Return the [x, y] coordinate for the center point of the cell that contains the specified text.  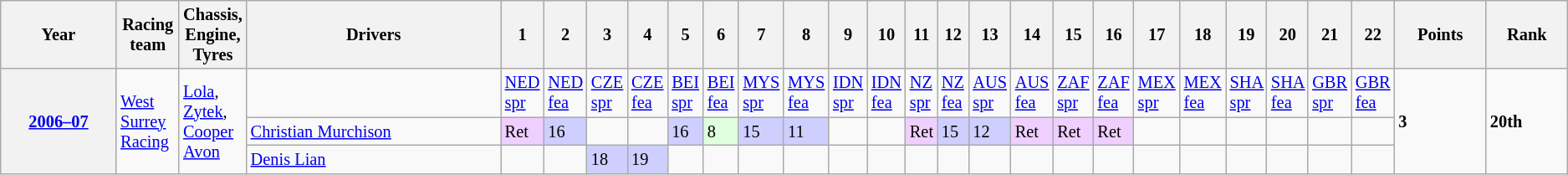
NZ spr [922, 93]
GBR fea [1373, 93]
AUS spr [989, 93]
7 [761, 34]
BEI fea [721, 93]
2 [565, 34]
Christian Murchison [374, 131]
MYS spr [761, 93]
2006–07 [59, 121]
Chassis,Engine,Tyres [212, 34]
NED spr [523, 93]
SHA spr [1246, 93]
Rank [1527, 34]
MYS fea [806, 93]
Racingteam [147, 34]
20 [1288, 34]
IDN fea [886, 93]
West Surrey Racing [147, 121]
1 [523, 34]
NED fea [565, 93]
MEX spr [1157, 93]
Points [1440, 34]
AUS fea [1032, 93]
GBR spr [1330, 93]
Drivers [374, 34]
Denis Lian [374, 159]
20th [1527, 121]
MEX fea [1203, 93]
IDN spr [848, 93]
22 [1373, 34]
SHA fea [1288, 93]
Year [59, 34]
10 [886, 34]
4 [647, 34]
Lola,Zytek,Cooper Avon [212, 121]
5 [686, 34]
17 [1157, 34]
9 [848, 34]
6 [721, 34]
ZAF fea [1113, 93]
13 [989, 34]
CZE fea [647, 93]
BEI spr [686, 93]
14 [1032, 34]
ZAF spr [1073, 93]
21 [1330, 34]
NZ fea [953, 93]
CZE spr [607, 93]
